Provide the (X, Y) coordinate of the cell's center where the given text is located.  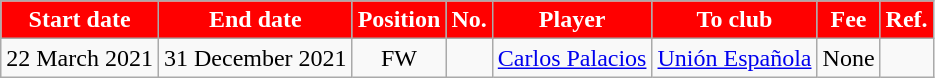
Position (399, 20)
Start date (80, 20)
Unión Española (734, 58)
Carlos Palacios (572, 58)
To club (734, 20)
FW (399, 58)
No. (469, 20)
Player (572, 20)
22 March 2021 (80, 58)
31 December 2021 (255, 58)
None (848, 58)
Fee (848, 20)
End date (255, 20)
Ref. (906, 20)
